Capture the cell that displays the provided text and extract its (X, Y) central coordinate. 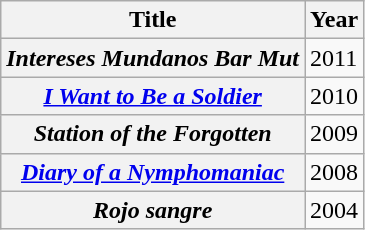
I Want to Be a Soldier (153, 96)
2008 (334, 172)
Year (334, 20)
2011 (334, 58)
Rojo sangre (153, 210)
Diary of a Nymphomaniac (153, 172)
2009 (334, 134)
Station of the Forgotten (153, 134)
2010 (334, 96)
2004 (334, 210)
Title (153, 20)
Intereses Mundanos Bar Mut (153, 58)
